Return the [x, y] coordinate for the center point of the cell that contains the specified text.  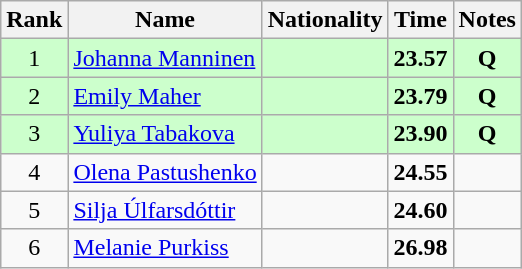
Nationality [325, 20]
Olena Pastushenko [165, 172]
1 [34, 58]
24.60 [420, 210]
Johanna Manninen [165, 58]
Yuliya Tabakova [165, 134]
4 [34, 172]
2 [34, 96]
24.55 [420, 172]
6 [34, 248]
Emily Maher [165, 96]
26.98 [420, 248]
Time [420, 20]
Rank [34, 20]
5 [34, 210]
23.90 [420, 134]
Notes [487, 20]
Silja Úlfarsdóttir [165, 210]
Name [165, 20]
3 [34, 134]
23.79 [420, 96]
Melanie Purkiss [165, 248]
23.57 [420, 58]
